Capture the cell that displays the provided text and extract its (X, Y) central coordinate. 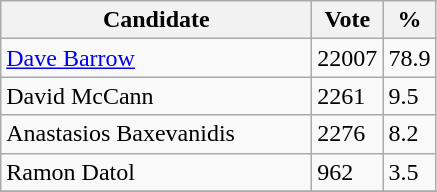
Anastasios Baxevanidis (156, 134)
2261 (348, 96)
9.5 (410, 96)
22007 (348, 58)
Ramon Datol (156, 172)
David McCann (156, 96)
2276 (348, 134)
3.5 (410, 172)
962 (348, 172)
% (410, 20)
Candidate (156, 20)
Vote (348, 20)
8.2 (410, 134)
78.9 (410, 58)
Dave Barrow (156, 58)
